Extract the (x, y) coordinate from the center of the cell holding the provided text.  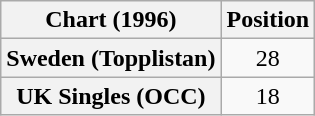
28 (268, 58)
18 (268, 96)
Sweden (Topplistan) (111, 58)
Chart (1996) (111, 20)
UK Singles (OCC) (111, 96)
Position (268, 20)
